Capture the cell that displays the provided text and extract its (X, Y) central coordinate. 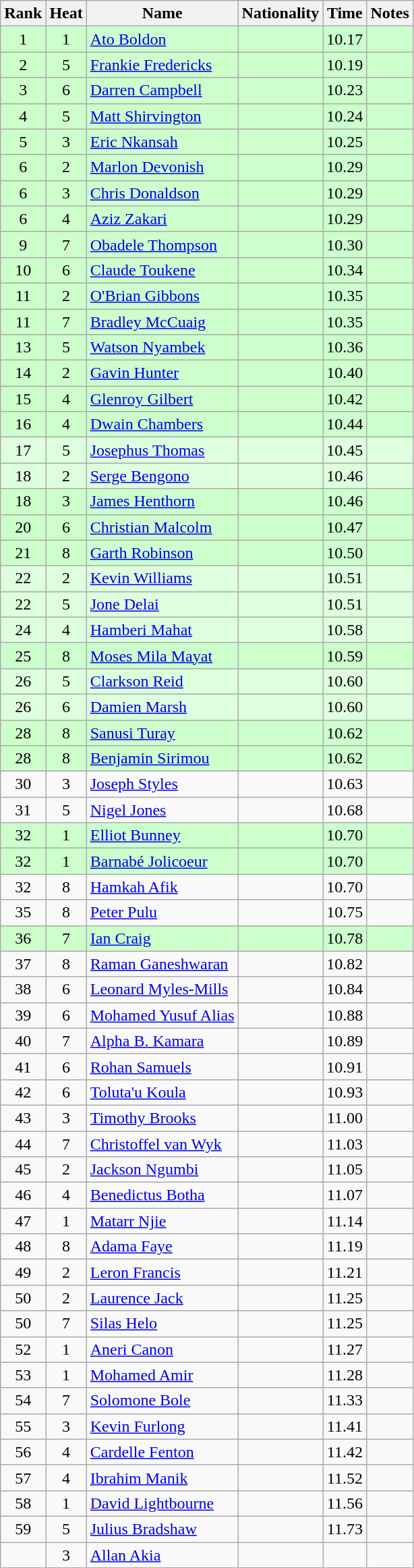
Garth Robinson (162, 553)
Silas Helo (162, 1324)
Hamberi Mahat (162, 630)
10.40 (345, 373)
44 (23, 1144)
Ian Craig (162, 938)
10.88 (345, 1015)
30 (23, 784)
Claude Toukene (162, 270)
14 (23, 373)
36 (23, 938)
25 (23, 655)
Hamkah Afik (162, 887)
Cardelle Fenton (162, 1452)
11.42 (345, 1452)
Allan Akia (162, 1555)
Time (345, 13)
Kevin Furlong (162, 1426)
Kevin Williams (162, 578)
10.25 (345, 142)
Heat (66, 13)
11.56 (345, 1503)
Watson Nyambek (162, 348)
31 (23, 810)
49 (23, 1272)
10.89 (345, 1041)
10.63 (345, 784)
10.17 (345, 39)
10.93 (345, 1092)
16 (23, 425)
Bradley McCuaig (162, 322)
Nigel Jones (162, 810)
10.58 (345, 630)
10.50 (345, 553)
Raman Ganeshwaran (162, 964)
47 (23, 1221)
Ato Boldon (162, 39)
10.45 (345, 450)
Julius Bradshaw (162, 1529)
Alpha B. Kamara (162, 1041)
Chris Donaldson (162, 193)
Rank (23, 13)
10.91 (345, 1066)
10.82 (345, 964)
Gavin Hunter (162, 373)
Joseph Styles (162, 784)
10.47 (345, 527)
17 (23, 450)
59 (23, 1529)
10.68 (345, 810)
Glenroy Gilbert (162, 399)
37 (23, 964)
52 (23, 1349)
10 (23, 270)
55 (23, 1426)
15 (23, 399)
Darren Campbell (162, 90)
11.73 (345, 1529)
Aziz Zakari (162, 219)
Leron Francis (162, 1272)
10.34 (345, 270)
Christian Malcolm (162, 527)
Nationality (280, 13)
Josephus Thomas (162, 450)
58 (23, 1503)
10.84 (345, 990)
Sanusi Turay (162, 732)
11.52 (345, 1478)
35 (23, 913)
11.19 (345, 1247)
Laurence Jack (162, 1298)
10.24 (345, 116)
46 (23, 1195)
56 (23, 1452)
48 (23, 1247)
53 (23, 1375)
54 (23, 1401)
Marlon Devonish (162, 167)
Aneri Canon (162, 1349)
10.23 (345, 90)
Ibrahim Manik (162, 1478)
20 (23, 527)
Christoffel van Wyk (162, 1144)
43 (23, 1118)
40 (23, 1041)
57 (23, 1478)
Matt Shirvington (162, 116)
11.03 (345, 1144)
11.00 (345, 1118)
24 (23, 630)
Solomone Bole (162, 1401)
10.44 (345, 425)
10.59 (345, 655)
Serge Bengono (162, 476)
Frankie Fredericks (162, 65)
Adama Faye (162, 1247)
45 (23, 1170)
Dwain Chambers (162, 425)
James Henthorn (162, 502)
Notes (390, 13)
Matarr Njie (162, 1221)
11.14 (345, 1221)
Eric Nkansah (162, 142)
11.33 (345, 1401)
Peter Pulu (162, 913)
Elliot Bunney (162, 836)
Clarkson Reid (162, 681)
13 (23, 348)
10.36 (345, 348)
Timothy Brooks (162, 1118)
Barnabé Jolicoeur (162, 861)
21 (23, 553)
11.28 (345, 1375)
11.27 (345, 1349)
Name (162, 13)
38 (23, 990)
Obadele Thompson (162, 244)
10.78 (345, 938)
11.41 (345, 1426)
Moses Mila Mayat (162, 655)
David Lightbourne (162, 1503)
Leonard Myles-Mills (162, 990)
Toluta'u Koula (162, 1092)
10.30 (345, 244)
O'Brian Gibbons (162, 296)
Mohamed Amir (162, 1375)
39 (23, 1015)
42 (23, 1092)
Mohamed Yusuf Alias (162, 1015)
Damien Marsh (162, 707)
10.42 (345, 399)
Rohan Samuels (162, 1066)
10.75 (345, 913)
41 (23, 1066)
Benedictus Botha (162, 1195)
Jackson Ngumbi (162, 1170)
Benjamin Sirimou (162, 759)
9 (23, 244)
11.05 (345, 1170)
11.21 (345, 1272)
Jone Delai (162, 604)
11.07 (345, 1195)
10.19 (345, 65)
